Detect which cell encompasses the target text, then output its [X, Y] center coordinate. 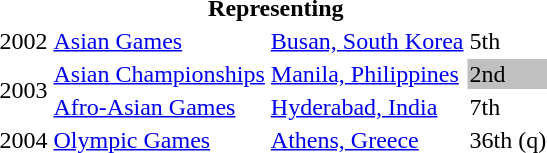
Asian Games [159, 41]
Busan, South Korea [367, 41]
Manila, Philippines [367, 74]
Asian Championships [159, 74]
Afro-Asian Games [159, 107]
Hyderabad, India [367, 107]
